For the text-containing cell, return its midpoint in (X, Y) coordinate format. 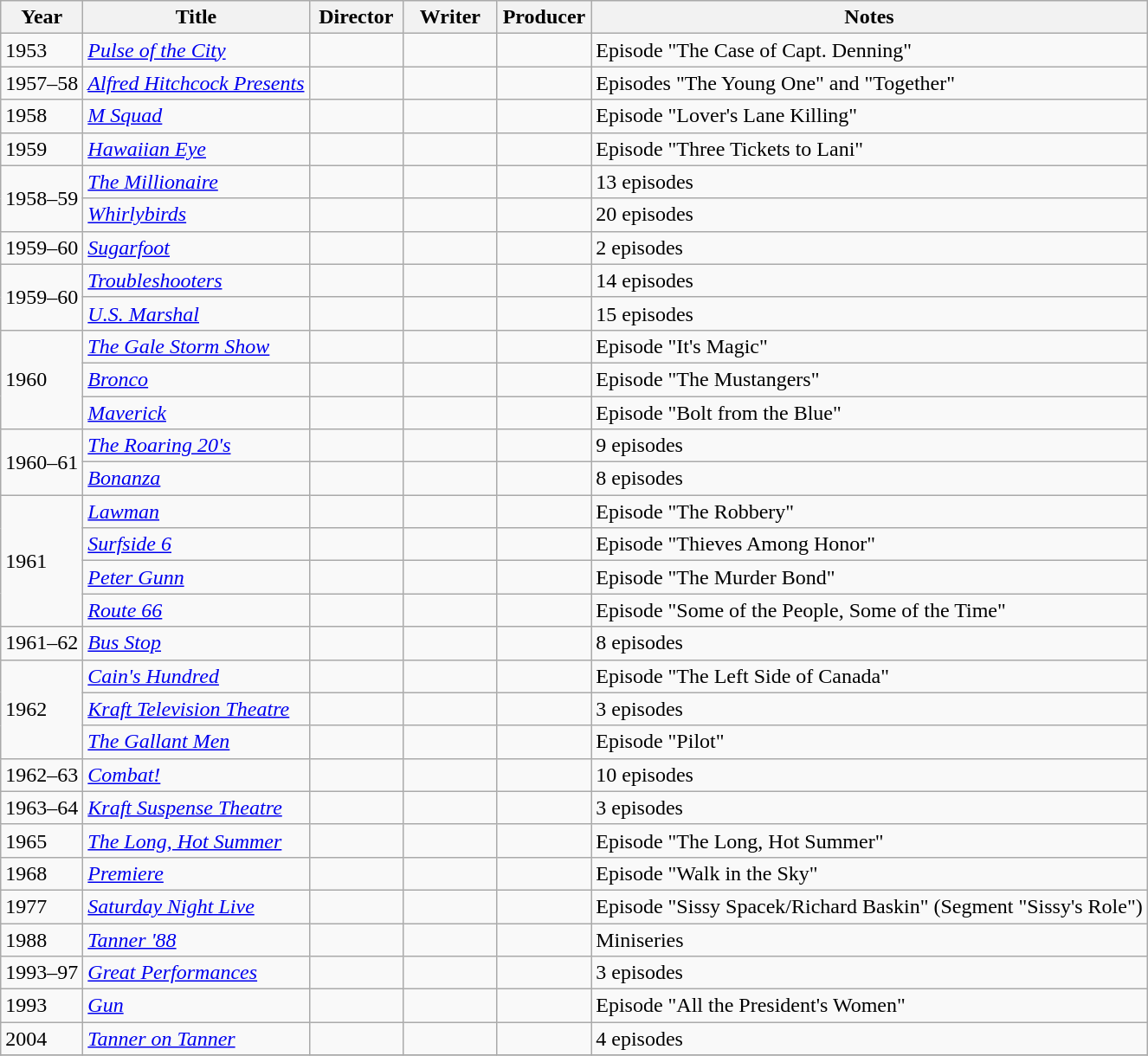
1958–59 (42, 198)
1977 (42, 906)
Producer (544, 17)
Premiere (196, 873)
Episodes "The Young One" and "Together" (869, 83)
2 episodes (869, 248)
1959 (42, 149)
Surfside 6 (196, 544)
The Millionaire (196, 182)
1953 (42, 50)
Episode "Thieves Among Honor" (869, 544)
1993–97 (42, 973)
1957–58 (42, 83)
Episode "The Mustangers" (869, 379)
Hawaiian Eye (196, 149)
U.S. Marshal (196, 313)
Episode "It's Magic" (869, 346)
Director (357, 17)
20 episodes (869, 215)
2004 (42, 1039)
1960–61 (42, 462)
The Gale Storm Show (196, 346)
Episode "The Murder Bond" (869, 577)
Episode "All the President's Women" (869, 1006)
1960 (42, 379)
15 episodes (869, 313)
14 episodes (869, 280)
9 episodes (869, 446)
Episode "Lover's Lane Killing" (869, 116)
13 episodes (869, 182)
Saturday Night Live (196, 906)
Episode "Walk in the Sky" (869, 873)
1988 (42, 939)
Bronco (196, 379)
Great Performances (196, 973)
Maverick (196, 413)
Title (196, 17)
Episode "Sissy Spacek/Richard Baskin" (Segment "Sissy's Role") (869, 906)
Tanner '88 (196, 939)
Episode "Some of the People, Some of the Time" (869, 610)
Peter Gunn (196, 577)
Kraft Suspense Theatre (196, 808)
1961 (42, 561)
M Squad (196, 116)
Notes (869, 17)
Miniseries (869, 939)
Lawman (196, 512)
Episode "The Robbery" (869, 512)
1962 (42, 709)
Episode "Bolt from the Blue" (869, 413)
Episode "Pilot" (869, 742)
1961–62 (42, 643)
Cain's Hundred (196, 676)
Combat! (196, 775)
1962–63 (42, 775)
Bonanza (196, 479)
Troubleshooters (196, 280)
Year (42, 17)
1958 (42, 116)
4 episodes (869, 1039)
Kraft Television Theatre (196, 709)
Bus Stop (196, 643)
Writer (450, 17)
1965 (42, 840)
Sugarfoot (196, 248)
Episode "The Long, Hot Summer" (869, 840)
Alfred Hitchcock Presents (196, 83)
Whirlybirds (196, 215)
Pulse of the City (196, 50)
The Gallant Men (196, 742)
The Long, Hot Summer (196, 840)
Episode "The Case of Capt. Denning" (869, 50)
Route 66 (196, 610)
The Roaring 20's (196, 446)
Gun (196, 1006)
Tanner on Tanner (196, 1039)
10 episodes (869, 775)
1993 (42, 1006)
Episode "The Left Side of Canada" (869, 676)
1968 (42, 873)
1963–64 (42, 808)
Episode "Three Tickets to Lani" (869, 149)
